Return (x, y) of the center of cell containing provided text 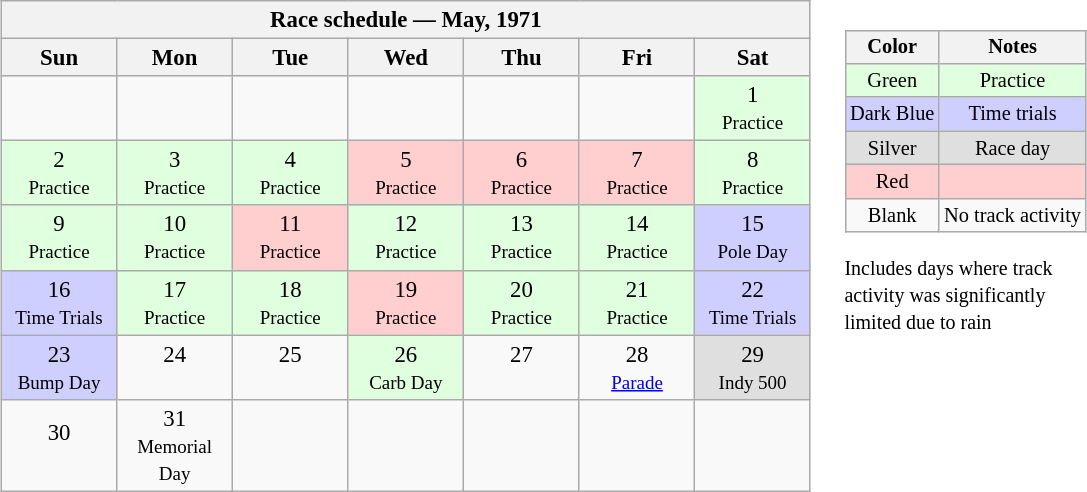
Red (892, 182)
19Practice (406, 302)
No track activity (1012, 215)
14Practice (637, 238)
29Indy 500 (753, 368)
21Practice (637, 302)
Green (892, 81)
5Practice (406, 174)
3Practice (175, 174)
Sat (753, 58)
16Time Trials (59, 302)
23Bump Day (59, 368)
25 (290, 368)
Practice (1012, 81)
4Practice (290, 174)
12Practice (406, 238)
Thu (522, 58)
9Practice (59, 238)
6Practice (522, 174)
Race schedule — May, 1971 (406, 20)
26Carb Day (406, 368)
22Time Trials (753, 302)
Mon (175, 58)
Blank (892, 215)
13Practice (522, 238)
15Pole Day (753, 238)
Color (892, 47)
Dark Blue (892, 114)
2Practice (59, 174)
Race day (1012, 148)
8Practice (753, 174)
17Practice (175, 302)
Fri (637, 58)
27 (522, 368)
Tue (290, 58)
Silver (892, 148)
20Practice (522, 302)
18Practice (290, 302)
Wed (406, 58)
Notes (1012, 47)
7Practice (637, 174)
24 (175, 368)
10Practice (175, 238)
Sun (59, 58)
31Memorial Day (175, 445)
11Practice (290, 238)
Time trials (1012, 114)
28Parade (637, 368)
1Practice (753, 108)
30 (59, 445)
